Capture the cell that displays the provided text and extract its [X, Y] central coordinate. 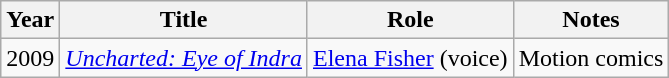
Year [30, 20]
Motion comics [591, 58]
Role [410, 20]
2009 [30, 58]
Notes [591, 20]
Elena Fisher (voice) [410, 58]
Uncharted: Eye of Indra [184, 58]
Title [184, 20]
